Extract the [X, Y] coordinate from the center of the cell holding the provided text.  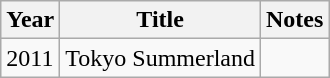
Notes [294, 20]
Title [160, 20]
Tokyo Summerland [160, 58]
2011 [30, 58]
Year [30, 20]
